For the text-containing cell, return its midpoint in [x, y] coordinate format. 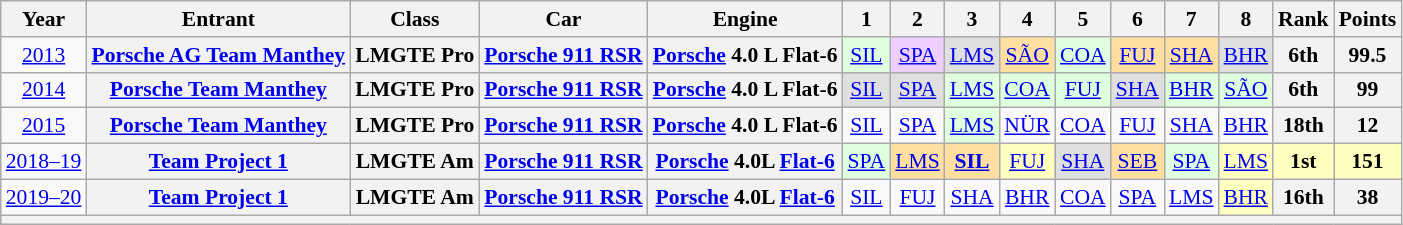
5 [1083, 19]
7 [1192, 19]
SEB [1138, 162]
1 [867, 19]
2018–19 [44, 162]
Entrant [218, 19]
1st [1304, 162]
Engine [746, 19]
12 [1368, 126]
Rank [1304, 19]
Class [414, 19]
16th [1304, 197]
38 [1368, 197]
2013 [44, 55]
151 [1368, 162]
Points [1368, 19]
NÜR [1027, 126]
4 [1027, 19]
6 [1138, 19]
99.5 [1368, 55]
3 [972, 19]
2 [918, 19]
Porsche AG Team Manthey [218, 55]
99 [1368, 90]
Year [44, 19]
2019–20 [44, 197]
2015 [44, 126]
2014 [44, 90]
8 [1246, 19]
18th [1304, 126]
Car [563, 19]
